Detect which cell encompasses the target text, then output its (X, Y) center coordinate. 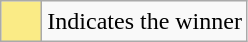
Indicates the winner (145, 22)
